From the cell containing the given text, extract its center point as (x, y) coordinate. 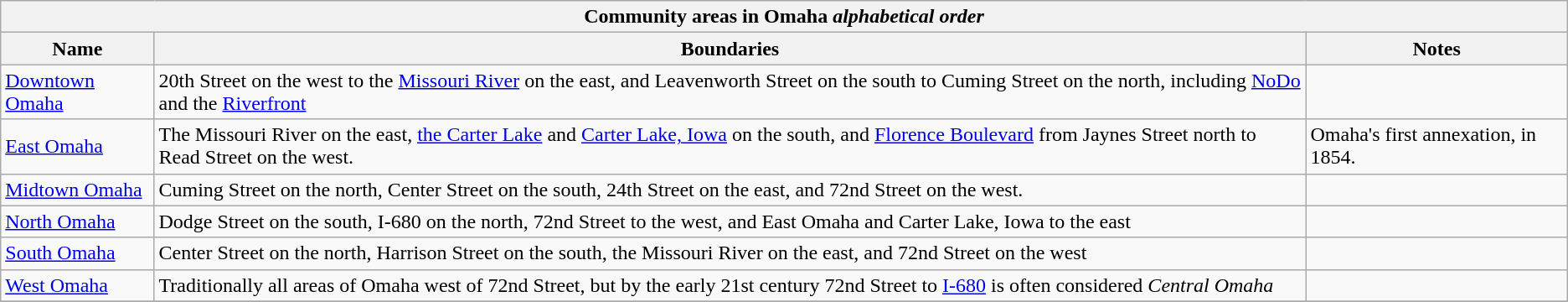
North Omaha (77, 221)
Community areas in Omaha alphabetical order (784, 17)
East Omaha (77, 146)
Boundaries (730, 49)
Traditionally all areas of Omaha west of 72nd Street, but by the early 21st century 72nd Street to I-680 is often considered Central Omaha (730, 285)
Center Street on the north, Harrison Street on the south, the Missouri River on the east, and 72nd Street on the west (730, 253)
South Omaha (77, 253)
Cuming Street on the north, Center Street on the south, 24th Street on the east, and 72nd Street on the west. (730, 190)
Downtown Omaha (77, 92)
Name (77, 49)
Midtown Omaha (77, 190)
Notes (1436, 49)
West Omaha (77, 285)
Omaha's first annexation, in 1854. (1436, 146)
Dodge Street on the south, I-680 on the north, 72nd Street to the west, and East Omaha and Carter Lake, Iowa to the east (730, 221)
